Output the (X, Y) coordinate of the center of the cell containing the given text.  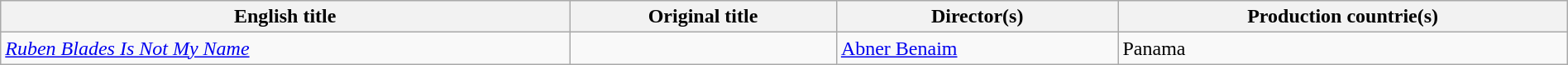
Director(s) (978, 17)
Production countrie(s) (1343, 17)
Panama (1343, 48)
Abner Benaim (978, 48)
Original title (703, 17)
English title (285, 17)
Ruben Blades Is Not My Name (285, 48)
